Detect which cell encompasses the target text, then output its [X, Y] center coordinate. 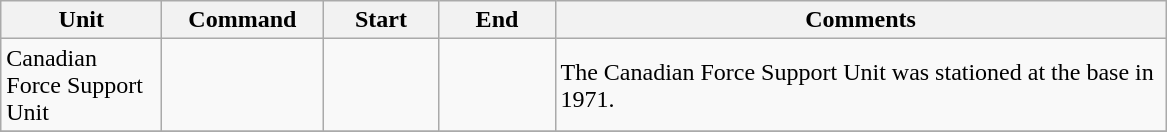
The Canadian Force Support Unit was stationed at the base in 1971. [860, 85]
Unit [82, 20]
Start [381, 20]
Command [242, 20]
Canadian Force Support Unit [82, 85]
End [497, 20]
Comments [860, 20]
